Return (x, y) of the center of cell containing provided text 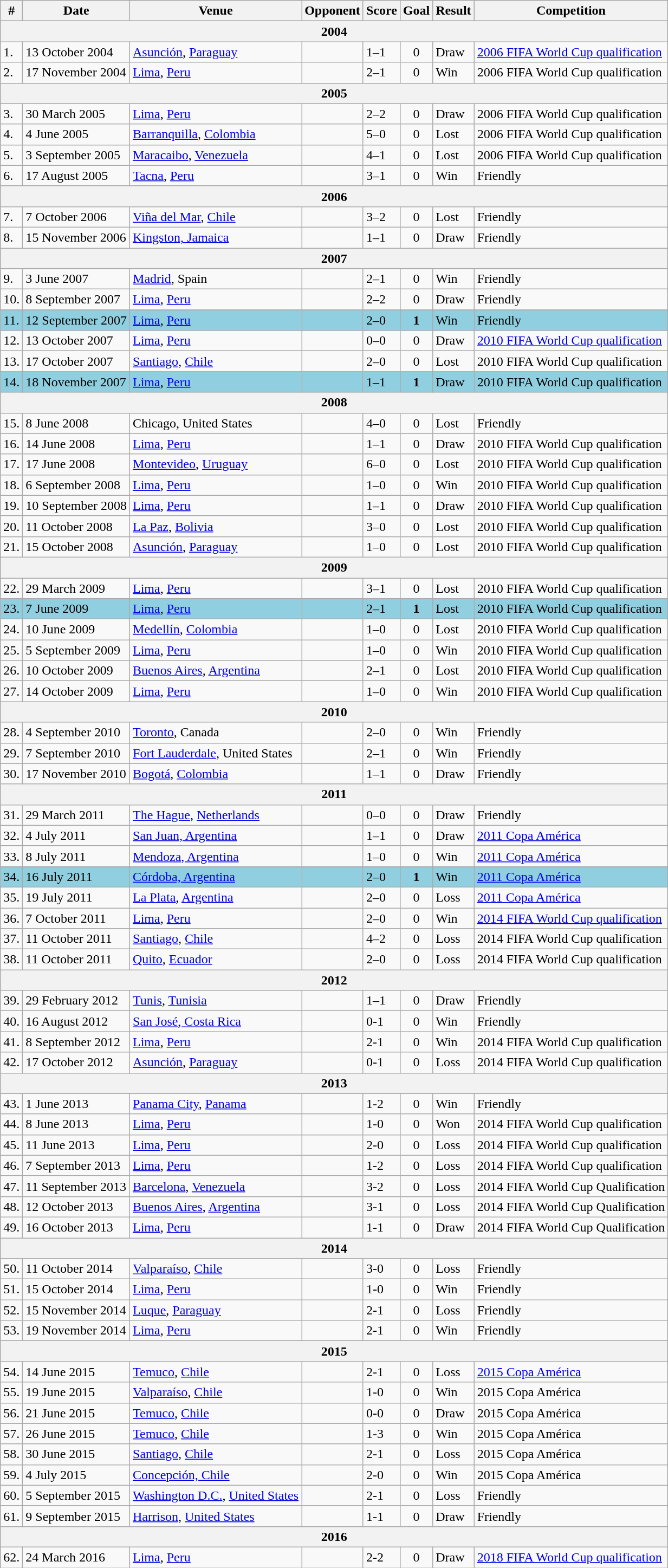
18 November 2007 (76, 382)
Competition (571, 11)
17 November 2010 (76, 774)
2015 (334, 1351)
4 July 2011 (76, 835)
5 September 2009 (76, 650)
12 September 2007 (76, 320)
Tunis, Tunisia (216, 1001)
2. (12, 73)
16 October 2013 (76, 1227)
31. (12, 815)
32. (12, 835)
Opponent (333, 11)
Chicago, United States (216, 423)
Córdoba, Argentina (216, 877)
19 July 2011 (76, 897)
17 August 2005 (76, 176)
8 September 2012 (76, 1042)
12. (12, 341)
11 October 2008 (76, 526)
2009 (334, 567)
14 October 2009 (76, 691)
10 June 2009 (76, 630)
10 October 2009 (76, 671)
15 October 2008 (76, 547)
41. (12, 1042)
13 October 2004 (76, 52)
2005 (334, 93)
6–0 (381, 464)
13. (12, 361)
11. (12, 320)
39. (12, 1001)
62. (12, 1557)
7 September 2010 (76, 753)
19 June 2015 (76, 1392)
29. (12, 753)
2018 FIFA World Cup qualification (571, 1557)
2016 (334, 1537)
37. (12, 939)
2-2 (381, 1557)
Viña del Mar, Chile (216, 217)
Barranquilla, Colombia (216, 134)
24 March 2016 (76, 1557)
60. (12, 1495)
14. (12, 382)
5–0 (381, 134)
19 November 2014 (76, 1331)
46. (12, 1165)
12 October 2013 (76, 1207)
Tacna, Peru (216, 176)
25. (12, 650)
La Plata, Argentina (216, 897)
16 July 2011 (76, 877)
4–1 (381, 155)
3 September 2005 (76, 155)
42. (12, 1062)
Montevideo, Uruguay (216, 464)
34. (12, 877)
26 June 2015 (76, 1434)
7 October 2011 (76, 918)
10 September 2008 (76, 506)
35. (12, 897)
The Hague, Netherlands (216, 815)
3–2 (381, 217)
15 November 2014 (76, 1310)
2006 (334, 196)
Result (453, 11)
59. (12, 1475)
36. (12, 918)
3-0 (381, 1269)
18. (12, 485)
3-2 (381, 1186)
22. (12, 588)
30 June 2015 (76, 1454)
44. (12, 1124)
San José, Costa Rica (216, 1021)
30. (12, 774)
3. (12, 114)
2013 (334, 1083)
7 September 2013 (76, 1165)
2012 (334, 980)
8 June 2013 (76, 1124)
8. (12, 237)
Date (76, 11)
28. (12, 733)
2011 (334, 794)
16. (12, 444)
17 October 2007 (76, 361)
6 September 2008 (76, 485)
51. (12, 1290)
9. (12, 279)
Venue (216, 11)
Concepción, Chile (216, 1475)
7 June 2009 (76, 609)
Barcelona, Venezuela (216, 1186)
7 October 2006 (76, 217)
21. (12, 547)
3–0 (381, 526)
47. (12, 1186)
29 March 2009 (76, 588)
43. (12, 1104)
24. (12, 630)
Harrison, United States (216, 1516)
Kingston, Jamaica (216, 237)
13 October 2007 (76, 341)
2004 (334, 31)
Quito, Ecuador (216, 960)
53. (12, 1331)
45. (12, 1145)
2010 (334, 712)
49. (12, 1227)
9 September 2015 (76, 1516)
1-3 (381, 1434)
30 March 2005 (76, 114)
17 June 2008 (76, 464)
4 June 2005 (76, 134)
Toronto, Canada (216, 733)
1 June 2013 (76, 1104)
16 August 2012 (76, 1021)
57. (12, 1434)
3-1 (381, 1207)
Won (453, 1124)
11 June 2013 (76, 1145)
Score (381, 11)
4. (12, 134)
4–0 (381, 423)
21 June 2015 (76, 1413)
4 September 2010 (76, 733)
15. (12, 423)
15 October 2014 (76, 1290)
27. (12, 691)
11 September 2013 (76, 1186)
58. (12, 1454)
0-0 (381, 1413)
54. (12, 1372)
52. (12, 1310)
15 November 2006 (76, 237)
Panama City, Panama (216, 1104)
55. (12, 1392)
8 June 2008 (76, 423)
61. (12, 1516)
29 February 2012 (76, 1001)
19. (12, 506)
14 June 2015 (76, 1372)
29 March 2011 (76, 815)
50. (12, 1269)
4 July 2015 (76, 1475)
17 November 2004 (76, 73)
6. (12, 176)
Maracaibo, Venezuela (216, 155)
Luque, Paraguay (216, 1310)
20. (12, 526)
8 July 2011 (76, 856)
11 October 2014 (76, 1269)
5. (12, 155)
5 September 2015 (76, 1495)
40. (12, 1021)
26. (12, 671)
Mendoza, Argentina (216, 856)
17 October 2012 (76, 1062)
2014 (334, 1248)
Bogotá, Colombia (216, 774)
56. (12, 1413)
Washington D.C., United States (216, 1495)
Madrid, Spain (216, 279)
23. (12, 609)
San Juan, Argentina (216, 835)
33. (12, 856)
1. (12, 52)
10. (12, 300)
3 June 2007 (76, 279)
7. (12, 217)
Medellín, Colombia (216, 630)
La Paz, Bolivia (216, 526)
2008 (334, 403)
Goal (416, 11)
# (12, 11)
Fort Lauderdale, United States (216, 753)
2007 (334, 258)
8 September 2007 (76, 300)
14 June 2008 (76, 444)
48. (12, 1207)
17. (12, 464)
38. (12, 960)
4–2 (381, 939)
